For the text-containing cell, return its midpoint in [X, Y] coordinate format. 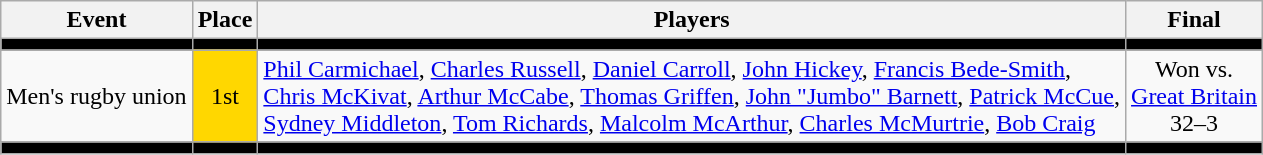
Event [96, 20]
1st [225, 96]
Final [1194, 20]
Men's rugby union [96, 96]
Place [225, 20]
Players [692, 20]
Won vs. Great Britain 32–3 [1194, 96]
